Return (x, y) of the center of cell containing provided text 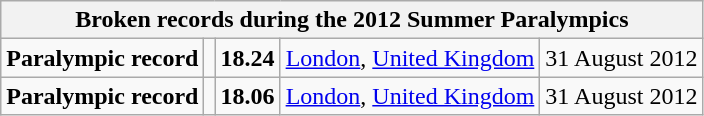
Broken records during the 2012 Summer Paralympics (352, 20)
18.24 (248, 58)
18.06 (248, 96)
